Return the (x, y) coordinate for the center point of the cell that contains the specified text.  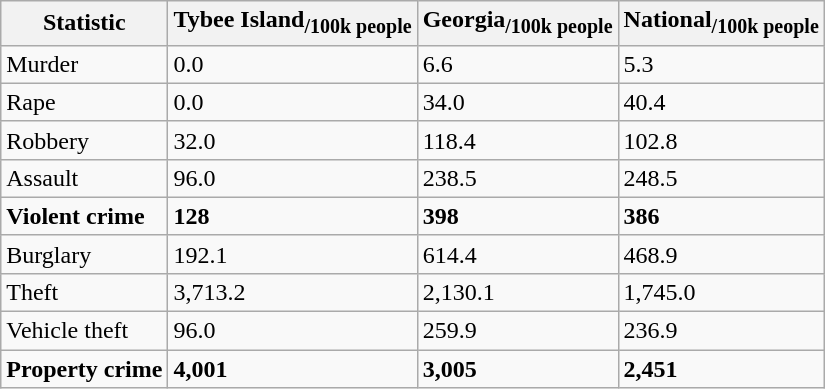
468.9 (721, 254)
Theft (84, 292)
236.9 (721, 331)
Burglary (84, 254)
Vehicle theft (84, 331)
398 (518, 216)
34.0 (518, 102)
192.1 (292, 254)
Georgia/100k people (518, 23)
3,005 (518, 369)
102.8 (721, 140)
248.5 (721, 178)
128 (292, 216)
32.0 (292, 140)
5.3 (721, 64)
National/100k people (721, 23)
Rape (84, 102)
4,001 (292, 369)
614.4 (518, 254)
Tybee Island/100k people (292, 23)
Property crime (84, 369)
Statistic (84, 23)
2,130.1 (518, 292)
386 (721, 216)
Assault (84, 178)
118.4 (518, 140)
2,451 (721, 369)
1,745.0 (721, 292)
6.6 (518, 64)
Robbery (84, 140)
238.5 (518, 178)
3,713.2 (292, 292)
40.4 (721, 102)
259.9 (518, 331)
Violent crime (84, 216)
Murder (84, 64)
